Return (x, y) of the center of cell containing provided text 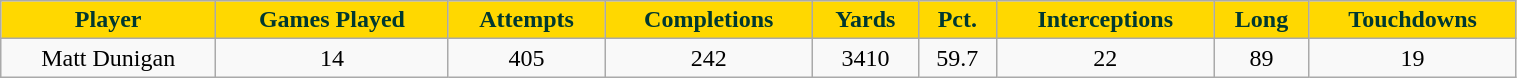
405 (526, 58)
59.7 (958, 58)
19 (1412, 58)
3410 (866, 58)
Player (108, 20)
89 (1262, 58)
Games Played (332, 20)
Matt Dunigan (108, 58)
Completions (709, 20)
Interceptions (1106, 20)
Pct. (958, 20)
Long (1262, 20)
14 (332, 58)
Yards (866, 20)
242 (709, 58)
Attempts (526, 20)
Touchdowns (1412, 20)
22 (1106, 58)
